From the cell containing the given text, extract its center point as (x, y) coordinate. 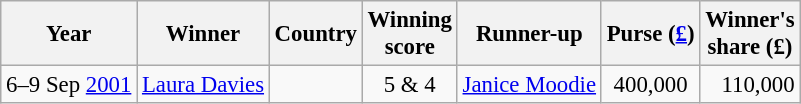
400,000 (650, 85)
5 & 4 (410, 85)
Year (69, 34)
Winningscore (410, 34)
Country (316, 34)
Winner'sshare (£) (750, 34)
Janice Moodie (529, 85)
110,000 (750, 85)
Purse (£) (650, 34)
6–9 Sep 2001 (69, 85)
Winner (204, 34)
Laura Davies (204, 85)
Runner-up (529, 34)
